Pinpoint the cell where the given text exists, returning its (X, Y) midpoint coordinate. 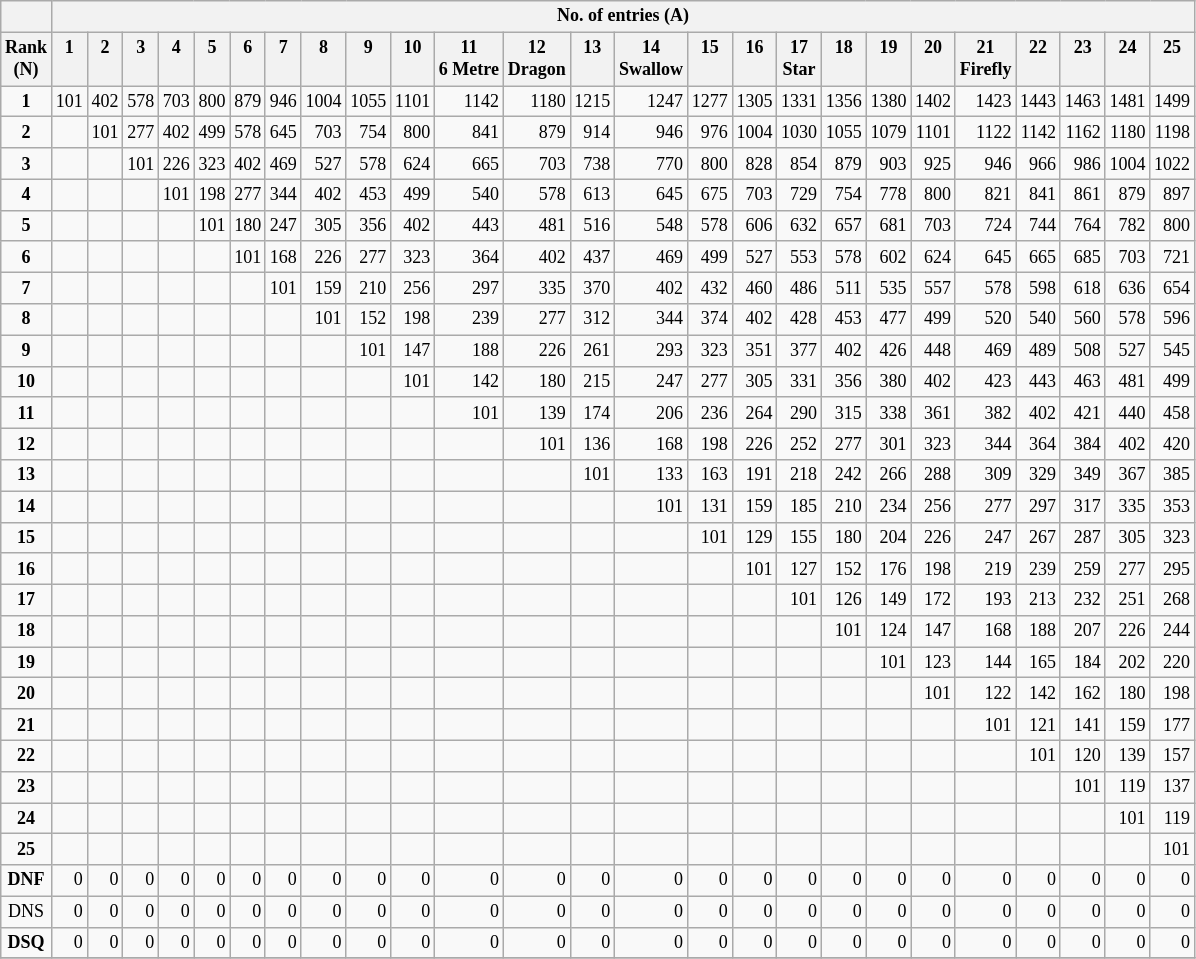
349 (1082, 476)
121 (1038, 724)
12 (26, 444)
596 (1172, 320)
1499 (1172, 102)
382 (985, 412)
157 (1172, 756)
463 (1082, 382)
374 (710, 320)
191 (754, 476)
384 (1082, 444)
288 (934, 476)
511 (844, 288)
428 (800, 320)
1030 (800, 132)
Rank(N) (26, 59)
1463 (1082, 102)
426 (888, 350)
290 (800, 412)
675 (710, 194)
1331 (800, 102)
778 (888, 194)
11 (26, 412)
440 (1128, 412)
215 (592, 382)
861 (1082, 194)
21Firefly (985, 59)
770 (652, 164)
448 (934, 350)
267 (1038, 538)
681 (888, 226)
632 (800, 226)
545 (1172, 350)
242 (844, 476)
155 (800, 538)
618 (1082, 288)
520 (985, 320)
126 (844, 600)
295 (1172, 568)
432 (710, 288)
548 (652, 226)
331 (800, 382)
1402 (934, 102)
828 (754, 164)
976 (710, 132)
DNS (26, 912)
213 (1038, 600)
317 (1082, 506)
141 (1082, 724)
123 (934, 662)
162 (1082, 694)
116 Metre (470, 59)
202 (1128, 662)
133 (652, 476)
1380 (888, 102)
129 (754, 538)
264 (754, 412)
598 (1038, 288)
560 (1082, 320)
606 (754, 226)
729 (800, 194)
174 (592, 412)
338 (888, 412)
508 (1082, 350)
287 (1082, 538)
234 (888, 506)
120 (1082, 756)
165 (1038, 662)
613 (592, 194)
1305 (754, 102)
420 (1172, 444)
1122 (985, 132)
219 (985, 568)
14Swallow (652, 59)
252 (800, 444)
131 (710, 506)
1277 (710, 102)
657 (844, 226)
122 (985, 694)
489 (1038, 350)
14 (26, 506)
172 (934, 600)
177 (1172, 724)
557 (934, 288)
721 (1172, 256)
351 (754, 350)
259 (1082, 568)
144 (985, 662)
685 (1082, 256)
244 (1172, 632)
535 (888, 288)
1247 (652, 102)
353 (1172, 506)
370 (592, 288)
204 (888, 538)
1079 (888, 132)
477 (888, 320)
654 (1172, 288)
380 (888, 382)
17 (26, 600)
1423 (985, 102)
724 (985, 226)
925 (934, 164)
986 (1082, 164)
421 (1082, 412)
516 (592, 226)
218 (800, 476)
185 (800, 506)
458 (1172, 412)
423 (985, 382)
176 (888, 568)
854 (800, 164)
266 (888, 476)
232 (1082, 600)
184 (1082, 662)
124 (888, 632)
236 (710, 412)
137 (1172, 786)
1356 (844, 102)
460 (754, 288)
377 (800, 350)
207 (1082, 632)
12Dragon (536, 59)
782 (1128, 226)
136 (592, 444)
1162 (1082, 132)
486 (800, 288)
385 (1172, 476)
DNF (26, 880)
206 (652, 412)
149 (888, 600)
553 (800, 256)
261 (592, 350)
1481 (1128, 102)
636 (1128, 288)
329 (1038, 476)
821 (985, 194)
764 (1082, 226)
193 (985, 600)
312 (592, 320)
744 (1038, 226)
309 (985, 476)
1443 (1038, 102)
897 (1172, 194)
367 (1128, 476)
738 (592, 164)
315 (844, 412)
1022 (1172, 164)
127 (800, 568)
361 (934, 412)
293 (652, 350)
903 (888, 164)
No. of entries (A) (622, 16)
DSQ (26, 942)
1215 (592, 102)
268 (1172, 600)
220 (1172, 662)
437 (592, 256)
163 (710, 476)
21 (26, 724)
602 (888, 256)
914 (592, 132)
17Star (800, 59)
301 (888, 444)
1198 (1172, 132)
966 (1038, 164)
251 (1128, 600)
